Locate the cell with the specified text and output its (X, Y) center coordinate. 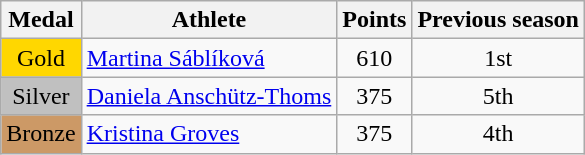
Athlete (209, 20)
4th (498, 134)
Gold (41, 58)
Previous season (498, 20)
1st (498, 58)
Daniela Anschütz-Thoms (209, 96)
Silver (41, 96)
Medal (41, 20)
Bronze (41, 134)
5th (498, 96)
Martina Sáblíková (209, 58)
Points (374, 20)
Kristina Groves (209, 134)
610 (374, 58)
